Identify which cell holds the provided text, then report its (x, y) central coordinate. 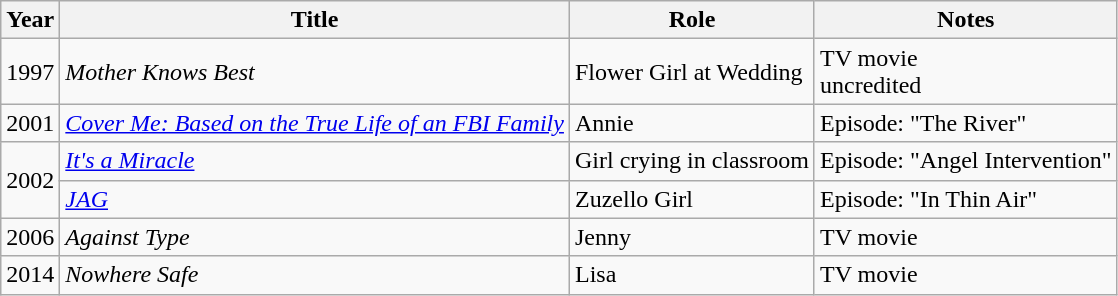
Zuzello Girl (692, 199)
Episode: "In Thin Air" (966, 199)
Episode: "The River" (966, 123)
It's a Miracle (315, 161)
Year (30, 20)
Role (692, 20)
Episode: "Angel Intervention" (966, 161)
Nowhere Safe (315, 275)
JAG (315, 199)
Lisa (692, 275)
2006 (30, 237)
Title (315, 20)
Annie (692, 123)
Notes (966, 20)
2001 (30, 123)
Girl crying in classroom (692, 161)
Jenny (692, 237)
Cover Me: Based on the True Life of an FBI Family (315, 123)
2002 (30, 180)
Mother Knows Best (315, 72)
TV movieuncredited (966, 72)
Against Type (315, 237)
Flower Girl at Wedding (692, 72)
2014 (30, 275)
1997 (30, 72)
